Search for the cell housing the specified text and yield its [X, Y] center coordinate. 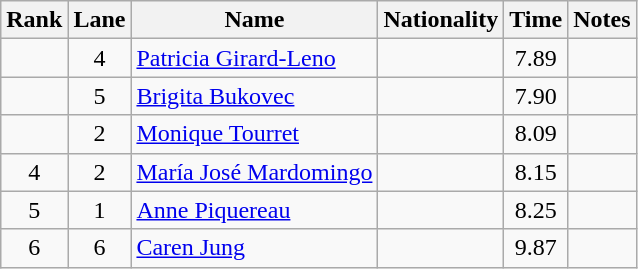
María José Mardomingo [254, 172]
9.87 [536, 248]
Name [254, 20]
Anne Piquereau [254, 210]
Monique Tourret [254, 134]
8.15 [536, 172]
Nationality [441, 20]
8.25 [536, 210]
1 [100, 210]
Caren Jung [254, 248]
7.90 [536, 96]
7.89 [536, 58]
Time [536, 20]
Lane [100, 20]
8.09 [536, 134]
Rank [34, 20]
Patricia Girard-Leno [254, 58]
Brigita Bukovec [254, 96]
Notes [602, 20]
